Locate the cell with the specified text and output its (X, Y) center coordinate. 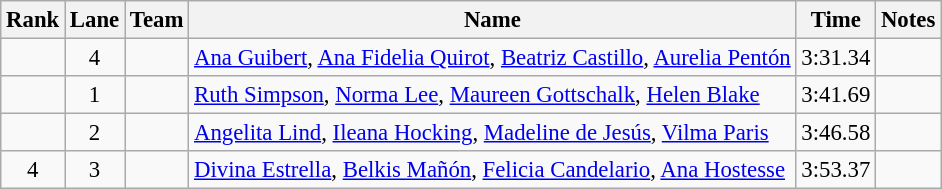
Ruth Simpson, Norma Lee, Maureen Gottschalk, Helen Blake (492, 95)
Time (836, 20)
3:41.69 (836, 95)
Lane (95, 20)
3 (95, 170)
3:46.58 (836, 133)
Notes (908, 20)
2 (95, 133)
3:31.34 (836, 58)
Rank (33, 20)
Angelita Lind, Ileana Hocking, Madeline de Jesús, Vilma Paris (492, 133)
1 (95, 95)
Ana Guibert, Ana Fidelia Quirot, Beatriz Castillo, Aurelia Pentón (492, 58)
Name (492, 20)
3:53.37 (836, 170)
Divina Estrella, Belkis Mañón, Felicia Candelario, Ana Hostesse (492, 170)
Team (157, 20)
